Capture the cell that displays the provided text and extract its [X, Y] central coordinate. 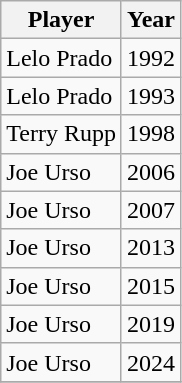
2019 [150, 324]
Year [150, 20]
2015 [150, 286]
2007 [150, 210]
1998 [150, 134]
2024 [150, 362]
1993 [150, 96]
Player [62, 20]
Terry Rupp [62, 134]
1992 [150, 58]
2006 [150, 172]
2013 [150, 248]
